For the text-containing cell, return its midpoint in (X, Y) coordinate format. 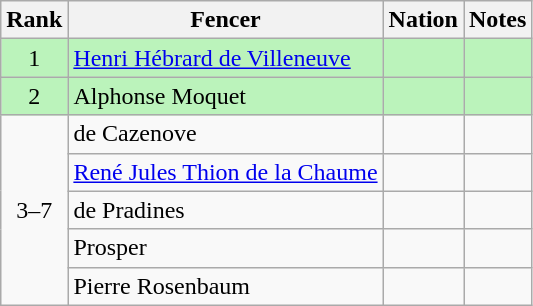
Alphonse Moquet (226, 96)
Prosper (226, 248)
3–7 (34, 210)
de Pradines (226, 210)
2 (34, 96)
Rank (34, 20)
Fencer (226, 20)
1 (34, 58)
Pierre Rosenbaum (226, 286)
René Jules Thion de la Chaume (226, 172)
Nation (423, 20)
Henri Hébrard de Villeneuve (226, 58)
Notes (498, 20)
de Cazenove (226, 134)
